Extract the (X, Y) coordinate from the center of the cell holding the provided text.  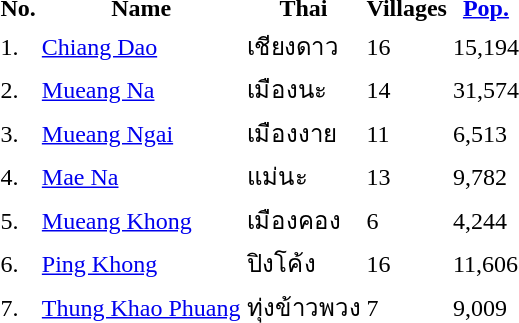
Ping Khong (141, 264)
เมืองงาย (304, 133)
11 (406, 133)
เชียงดาว (304, 46)
Mueang Na (141, 90)
Mueang Ngai (141, 133)
Chiang Dao (141, 46)
13 (406, 176)
14 (406, 90)
ปิงโค้ง (304, 264)
เมืองนะ (304, 90)
Mae Na (141, 176)
แม่นะ (304, 176)
Mueang Khong (141, 220)
6 (406, 220)
เมืองคอง (304, 220)
